Scan for the cell matching the given text and deliver its (x, y) coordinate at center. 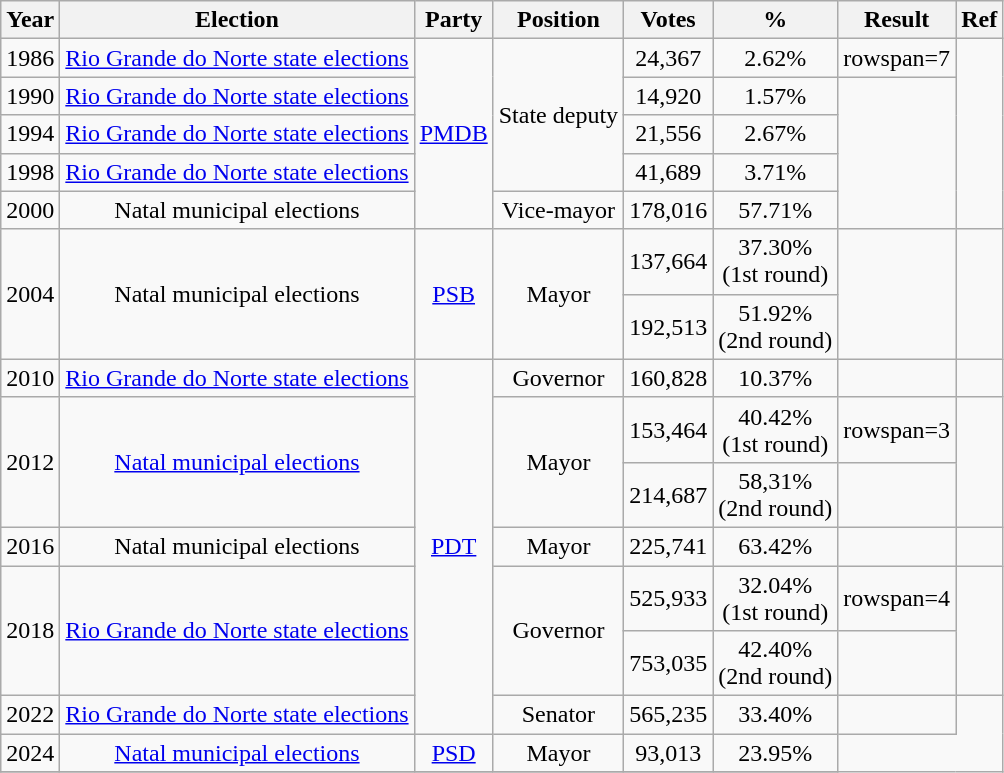
525,933 (668, 598)
2022 (30, 715)
1986 (30, 58)
Vice-mayor (558, 210)
PDT (454, 546)
rowspan=4 (897, 598)
1998 (30, 172)
51.92%(2nd round) (776, 326)
10.37% (776, 378)
160,828 (668, 378)
2.67% (776, 134)
2010 (30, 378)
192,513 (668, 326)
Position (558, 20)
2000 (30, 210)
2012 (30, 462)
40.42% (1st round) (776, 430)
37.30% (1st round) (776, 262)
753,035 (668, 664)
2016 (30, 546)
1.57% (776, 96)
32.04% (1st round) (776, 598)
41,689 (668, 172)
PSD (454, 753)
Votes (668, 20)
1994 (30, 134)
153,464 (668, 430)
Ref (980, 20)
63.42% (776, 546)
rowspan=3 (897, 430)
24,367 (668, 58)
2024 (30, 753)
2004 (30, 294)
State deputy (558, 115)
rowspan=7 (897, 58)
Party (454, 20)
3.71% (776, 172)
21,556 (668, 134)
137,664 (668, 262)
PMDB (454, 134)
93,013 (668, 753)
14,920 (668, 96)
57.71% (776, 210)
214,687 (668, 494)
Election (237, 20)
% (776, 20)
1990 (30, 96)
42.40% (2nd round) (776, 664)
33.40% (776, 715)
Year (30, 20)
Result (897, 20)
565,235 (668, 715)
Senator (558, 715)
225,741 (668, 546)
2018 (30, 631)
2.62% (776, 58)
23.95% (776, 753)
178,016 (668, 210)
PSB (454, 294)
58,31% (2nd round) (776, 494)
